Return (X, Y) of the center of cell containing provided text 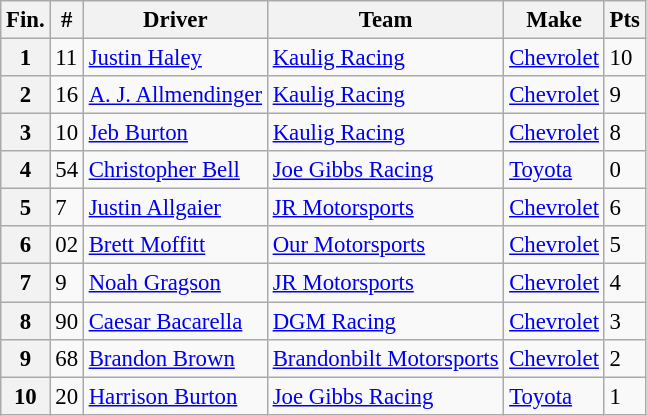
Pts (624, 20)
16 (66, 95)
Harrison Burton (175, 396)
Make (554, 20)
Driver (175, 20)
11 (66, 58)
68 (66, 358)
Brett Moffitt (175, 245)
02 (66, 245)
0 (624, 170)
Brandon Brown (175, 358)
Noah Gragson (175, 283)
Christopher Bell (175, 170)
A. J. Allmendinger (175, 95)
# (66, 20)
Justin Haley (175, 58)
Caesar Bacarella (175, 321)
90 (66, 321)
DGM Racing (386, 321)
Team (386, 20)
Fin. (26, 20)
54 (66, 170)
Justin Allgaier (175, 208)
20 (66, 396)
Our Motorsports (386, 245)
Jeb Burton (175, 133)
Brandonbilt Motorsports (386, 358)
